Extract the (X, Y) coordinate from the center of the cell holding the provided text.  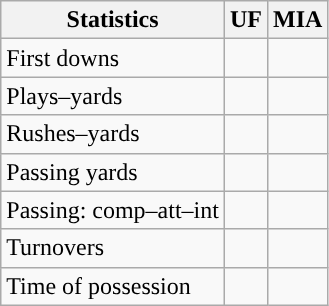
First downs (113, 58)
Rushes–yards (113, 134)
MIA (298, 20)
Passing: comp–att–int (113, 210)
Plays–yards (113, 96)
Time of possession (113, 286)
Turnovers (113, 248)
Passing yards (113, 172)
UF (246, 20)
Statistics (113, 20)
